Extract the [x, y] coordinate from the center of the cell holding the provided text.  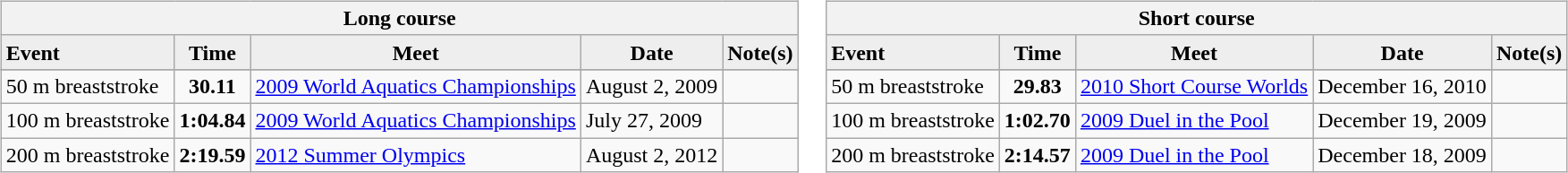
2:19.59 [213, 155]
1:02.70 [1038, 120]
30.11 [213, 86]
2012 Summer Olympics [415, 155]
August 2, 2009 [651, 86]
December 18, 2009 [1403, 155]
2:14.57 [1038, 155]
29.83 [1038, 86]
August 2, 2012 [651, 155]
1:04.84 [213, 120]
Short course [1197, 18]
December 19, 2009 [1403, 120]
July 27, 2009 [651, 120]
December 16, 2010 [1403, 86]
2010 Short Course Worlds [1193, 86]
Long course [399, 18]
